From the cell containing the given text, extract its center point as [X, Y] coordinate. 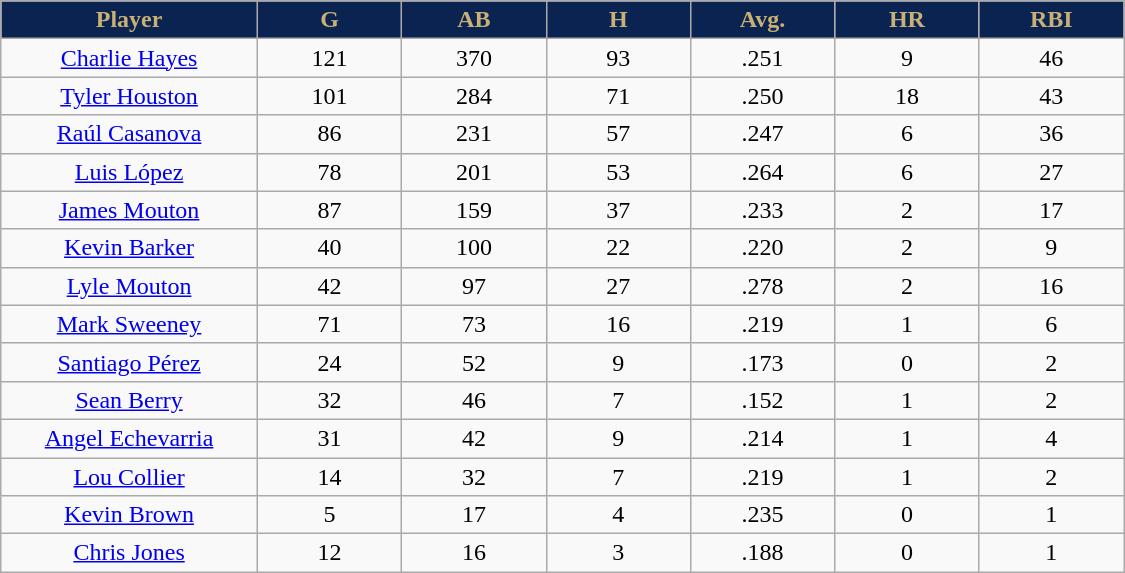
201 [474, 172]
57 [618, 134]
.250 [762, 96]
AB [474, 20]
Lyle Mouton [130, 286]
78 [329, 172]
101 [329, 96]
Lou Collier [130, 477]
.247 [762, 134]
18 [907, 96]
.220 [762, 248]
.188 [762, 553]
121 [329, 58]
93 [618, 58]
24 [329, 362]
.214 [762, 438]
.251 [762, 58]
87 [329, 210]
.233 [762, 210]
.152 [762, 400]
86 [329, 134]
.235 [762, 515]
97 [474, 286]
Luis López [130, 172]
.264 [762, 172]
52 [474, 362]
Avg. [762, 20]
5 [329, 515]
Mark Sweeney [130, 324]
.278 [762, 286]
Sean Berry [130, 400]
53 [618, 172]
Kevin Brown [130, 515]
Charlie Hayes [130, 58]
43 [1051, 96]
159 [474, 210]
RBI [1051, 20]
James Mouton [130, 210]
Santiago Pérez [130, 362]
100 [474, 248]
37 [618, 210]
231 [474, 134]
G [329, 20]
12 [329, 553]
40 [329, 248]
31 [329, 438]
73 [474, 324]
36 [1051, 134]
Player [130, 20]
Raúl Casanova [130, 134]
22 [618, 248]
Kevin Barker [130, 248]
Tyler Houston [130, 96]
.173 [762, 362]
14 [329, 477]
3 [618, 553]
Angel Echevarria [130, 438]
284 [474, 96]
H [618, 20]
370 [474, 58]
Chris Jones [130, 553]
HR [907, 20]
